Pinpoint the cell where the given text exists, returning its (X, Y) midpoint coordinate. 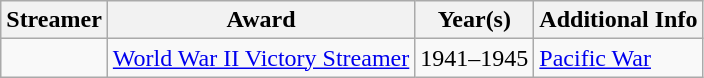
1941–1945 (474, 58)
Streamer (54, 20)
Year(s) (474, 20)
Additional Info (618, 20)
Pacific War (618, 58)
Award (260, 20)
World War II Victory Streamer (260, 58)
